Output the (X, Y) coordinate of the center of the cell containing the given text.  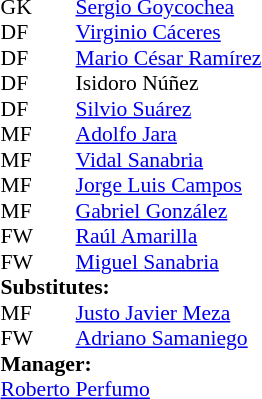
Jorge Luis Campos (169, 185)
Justo Javier Meza (169, 313)
Isidoro Núñez (169, 83)
Manager: (132, 364)
Miguel Sanabria (169, 262)
Gabriel González (169, 211)
Raúl Amarilla (169, 237)
Silvio Suárez (169, 109)
Mario César Ramírez (169, 58)
Adolfo Jara (169, 135)
Substitutes: (132, 287)
Vidal Sanabria (169, 160)
Adriano Samaniego (169, 339)
Virginio Cáceres (169, 33)
